Pinpoint the cell where the given text exists, returning its [x, y] midpoint coordinate. 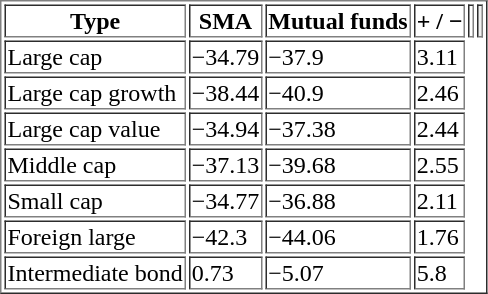
+ / − [440, 20]
−40.9 [338, 92]
Middle cap [94, 164]
2.55 [440, 164]
Intermediate bond [94, 272]
Large cap [94, 56]
Large cap value [94, 128]
2.44 [440, 128]
Foreign large [94, 236]
−37.38 [338, 128]
0.73 [226, 272]
−34.77 [226, 200]
2.11 [440, 200]
−36.88 [338, 200]
−5.07 [338, 272]
5.8 [440, 272]
SMA [226, 20]
Large cap growth [94, 92]
−37.13 [226, 164]
Small cap [94, 200]
−34.94 [226, 128]
Type [94, 20]
1.76 [440, 236]
−39.68 [338, 164]
−38.44 [226, 92]
−42.3 [226, 236]
3.11 [440, 56]
−34.79 [226, 56]
Mutual funds [338, 20]
−44.06 [338, 236]
2.46 [440, 92]
−37.9 [338, 56]
